Search for the cell housing the specified text and yield its (X, Y) center coordinate. 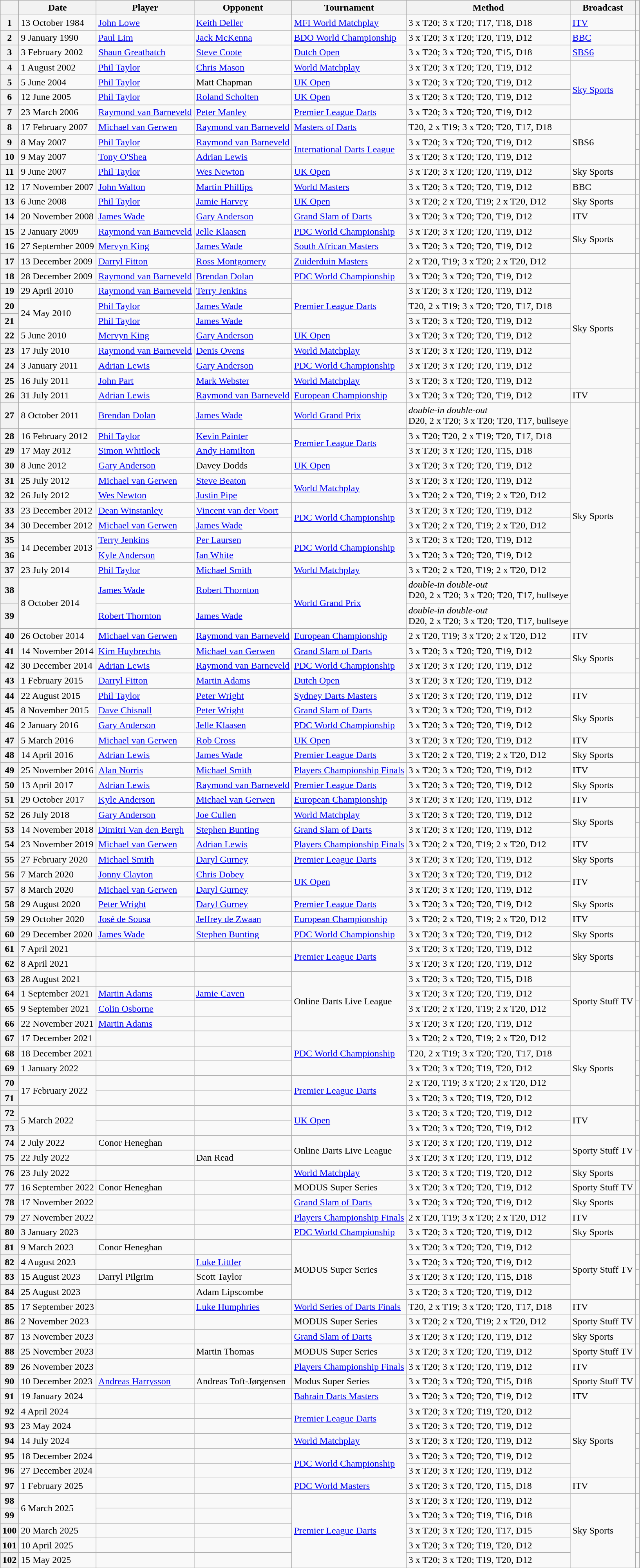
13 (9, 202)
Jonny Clayton (145, 874)
17 July 2010 (58, 351)
8 October 2011 (58, 415)
23 March 2006 (58, 112)
23 May 2024 (58, 1426)
100 (9, 1530)
17 February 2022 (58, 1091)
72 (9, 1113)
25 (9, 380)
43 (9, 680)
6 June 2008 (58, 202)
20 November 2008 (58, 217)
73 (9, 1128)
Luke Humphries (243, 1307)
2 January 2016 (58, 725)
24 May 2010 (58, 313)
27 September 2009 (58, 246)
82 (9, 1262)
71 (9, 1098)
67 (9, 1038)
22 (9, 336)
15 (9, 231)
86 (9, 1322)
Dean Winstanley (145, 510)
28 December 2009 (58, 276)
Andreas Harrysson (145, 1381)
1 February 2015 (58, 680)
BDO World Championship (349, 38)
Kim Huybrechts (145, 651)
18 (9, 276)
92 (9, 1411)
23 (9, 351)
42 (9, 666)
38 (9, 590)
Mark Webster (243, 380)
29 October 2020 (58, 919)
8 March 2020 (58, 889)
52 (9, 815)
10 December 2023 (58, 1381)
93 (9, 1426)
Tony O'Shea (145, 157)
Shaun Greatbatch (145, 52)
Colin Osborne (145, 1009)
Dimitri Van den Bergh (145, 830)
55 (9, 859)
Opponent (243, 8)
14 April 2016 (58, 755)
3 January 2011 (58, 365)
4 August 2023 (58, 1262)
12 June 2005 (58, 97)
37 (9, 570)
2 November 2023 (58, 1322)
John Part (145, 380)
26 November 2023 (58, 1366)
2 January 2009 (58, 231)
80 (9, 1232)
30 December 2012 (58, 525)
Scott Taylor (243, 1277)
Peter Manley (243, 112)
51 (9, 800)
Davey Dodds (243, 466)
Kevin Painter (243, 436)
Roland Scholten (243, 97)
23 November 2019 (58, 845)
17 May 2012 (58, 451)
13 November 2023 (58, 1337)
58 (9, 904)
Joe Cullen (243, 815)
19 January 2024 (58, 1396)
8 October 2014 (58, 603)
Ian White (243, 555)
1 August 2002 (58, 67)
World Series of Darts Finals (349, 1307)
50 (9, 785)
35 (9, 540)
17 February 2007 (58, 127)
77 (9, 1188)
8 May 2007 (58, 142)
70 (9, 1083)
20 (9, 306)
95 (9, 1456)
83 (9, 1277)
Chris Mason (243, 67)
9 March 2023 (58, 1247)
9 (9, 142)
18 December 2021 (58, 1053)
8 (9, 127)
Andreas Toft-Jørgensen (243, 1381)
22 August 2015 (58, 695)
29 (9, 451)
5 March 2022 (58, 1120)
75 (9, 1157)
25 November 2016 (58, 770)
27 (9, 415)
Jamie Harvey (243, 202)
Per Laursen (243, 540)
25 July 2012 (58, 481)
MFI World Matchplay (349, 23)
3 x T20; 3 x T20; T17, T18, D18 (488, 23)
29 October 2017 (58, 800)
Simon Whitlock (145, 451)
14 November 2018 (58, 830)
Vincent van der Voort (243, 510)
3 x T20; 3 x T20, T20, T15, D18 (488, 1486)
34 (9, 525)
81 (9, 1247)
3 x T20; 3 x T20; T19, T16, D18 (488, 1516)
World Masters (349, 187)
32 (9, 496)
84 (9, 1292)
89 (9, 1366)
Jamie Caven (243, 994)
54 (9, 845)
Steve Coote (243, 52)
7 April 2021 (58, 949)
Keith Deller (243, 23)
53 (9, 830)
59 (9, 919)
15 August 2023 (58, 1277)
1 January 2022 (58, 1068)
3 x T20; 3 x T20; T20, T17, D15 (488, 1530)
4 April 2024 (58, 1411)
4 (9, 67)
John Lowe (145, 23)
45 (9, 711)
29 April 2010 (58, 291)
25 November 2023 (58, 1351)
68 (9, 1053)
97 (9, 1486)
26 (9, 395)
40 (9, 636)
16 (9, 246)
26 July 2012 (58, 496)
94 (9, 1441)
96 (9, 1471)
3 January 2023 (58, 1232)
78 (9, 1203)
29 December 2020 (58, 934)
1 September 2021 (58, 994)
7 (9, 112)
65 (9, 1009)
13 April 2017 (58, 785)
98 (9, 1501)
9 January 1990 (58, 38)
12 (9, 187)
61 (9, 949)
27 February 2020 (58, 859)
Adam Lipscombe (243, 1292)
Sydney Darts Masters (349, 695)
21 (9, 321)
14 July 2024 (58, 1441)
25 August 2023 (58, 1292)
Martin Thomas (243, 1351)
6 March 2025 (58, 1508)
20 March 2025 (58, 1530)
30 (9, 466)
Luke Littler (243, 1262)
Justin Pipe (243, 496)
31 July 2011 (58, 395)
10 April 2025 (58, 1545)
Matt Chapman (243, 82)
99 (9, 1516)
5 June 2004 (58, 82)
8 June 2012 (58, 466)
International Darts League (349, 149)
11 (9, 172)
Masters of Darts (349, 127)
28 August 2021 (58, 979)
John Walton (145, 187)
29 August 2020 (58, 904)
6 (9, 97)
7 March 2020 (58, 874)
90 (9, 1381)
Dave Chisnall (145, 711)
15 May 2025 (58, 1560)
49 (9, 770)
16 September 2022 (58, 1188)
14 November 2014 (58, 651)
16 July 2011 (58, 380)
19 (9, 291)
27 December 2024 (58, 1471)
88 (9, 1351)
47 (9, 740)
23 July 2014 (58, 570)
14 (9, 217)
Darryl Pilgrim (145, 1277)
8 November 2015 (58, 711)
8 April 2021 (58, 964)
44 (9, 695)
64 (9, 994)
9 September 2021 (58, 1009)
PDC World Masters (349, 1486)
Modus Super Series (349, 1381)
Method (488, 8)
10 (9, 157)
9 May 2007 (58, 157)
South African Masters (349, 246)
Steve Beaton (243, 481)
74 (9, 1143)
Player (145, 8)
17 (9, 261)
57 (9, 889)
17 December 2021 (58, 1038)
31 (9, 481)
Ross Montgomery (243, 261)
Andy Hamilton (243, 451)
17 September 2023 (58, 1307)
39 (9, 616)
69 (9, 1068)
17 November 2007 (58, 187)
48 (9, 755)
101 (9, 1545)
79 (9, 1217)
13 October 1984 (58, 23)
1 (9, 23)
91 (9, 1396)
23 December 2012 (58, 510)
2 (9, 38)
26 October 2014 (58, 636)
30 December 2014 (58, 666)
Denis Ovens (243, 351)
17 November 2022 (58, 1203)
5 June 2010 (58, 336)
Date (58, 8)
Jack McKenna (243, 38)
41 (9, 651)
3 February 2002 (58, 52)
Broadcast (603, 8)
36 (9, 555)
56 (9, 874)
5 March 2016 (58, 740)
85 (9, 1307)
2 July 2022 (58, 1143)
1 February 2025 (58, 1486)
27 November 2022 (58, 1217)
3 (9, 52)
23 July 2022 (58, 1172)
Alan Norris (145, 770)
14 December 2013 (58, 548)
9 June 2007 (58, 172)
22 July 2022 (58, 1157)
28 (9, 436)
Paul Lim (145, 38)
18 December 2024 (58, 1456)
Chris Dobey (243, 874)
62 (9, 964)
60 (9, 934)
Jeffrey de Zwaan (243, 919)
24 (9, 365)
33 (9, 510)
Dan Read (243, 1157)
26 July 2018 (58, 815)
102 (9, 1560)
5 (9, 82)
87 (9, 1337)
Bahrain Darts Masters (349, 1396)
66 (9, 1024)
Tournament (349, 8)
22 November 2021 (58, 1024)
13 December 2009 (58, 261)
Martin Phillips (243, 187)
José de Sousa (145, 919)
76 (9, 1172)
46 (9, 725)
Zuiderduin Masters (349, 261)
3 x T20; T20, 2 x T19; T20, T17, D18 (488, 436)
Rob Cross (243, 740)
16 February 2012 (58, 436)
63 (9, 979)
